Capture the cell that displays the provided text and extract its (x, y) central coordinate. 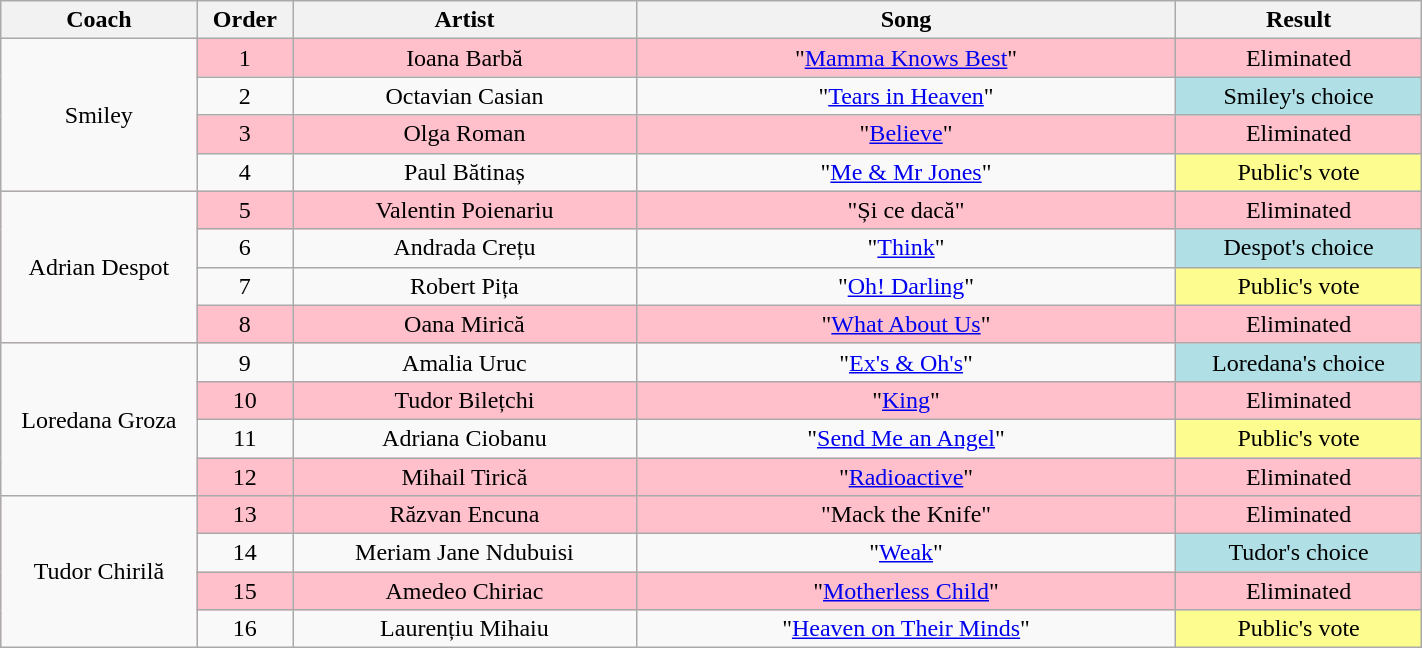
11 (245, 438)
Valentin Poienariu (464, 210)
Laurențiu Mihaiu (464, 629)
Smiley (99, 115)
6 (245, 248)
Despot's choice (1298, 248)
"Ex's & Oh's" (906, 362)
"Mack the Knife" (906, 515)
Răzvan Encuna (464, 515)
"Send Me an Angel" (906, 438)
"Motherless Child" (906, 591)
"Believe" (906, 134)
Adriana Ciobanu (464, 438)
12 (245, 477)
Tudor Chirilă (99, 572)
Coach (99, 20)
"Me & Mr Jones" (906, 172)
Andrada Crețu (464, 248)
5 (245, 210)
3 (245, 134)
Amedeo Chiriac (464, 591)
"Tears in Heaven" (906, 96)
"Mamma Knows Best" (906, 58)
9 (245, 362)
"What About Us" (906, 324)
Amalia Uruc (464, 362)
2 (245, 96)
Song (906, 20)
Ioana Barbă (464, 58)
Tudor's choice (1298, 553)
1 (245, 58)
Order (245, 20)
"Weak" (906, 553)
Smiley's choice (1298, 96)
10 (245, 400)
"Think" (906, 248)
Artist (464, 20)
13 (245, 515)
Tudor Bilețchi (464, 400)
7 (245, 286)
Oana Mirică (464, 324)
14 (245, 553)
Meriam Jane Ndubuisi (464, 553)
Robert Pița (464, 286)
"Heaven on Their Minds" (906, 629)
"Radioactive" (906, 477)
Loredana's choice (1298, 362)
8 (245, 324)
Paul Bătinaș (464, 172)
Result (1298, 20)
"King" (906, 400)
Adrian Despot (99, 267)
Octavian Casian (464, 96)
Olga Roman (464, 134)
15 (245, 591)
Mihail Tirică (464, 477)
16 (245, 629)
"Oh! Darling" (906, 286)
"Și ce dacă" (906, 210)
Loredana Groza (99, 419)
4 (245, 172)
